Locate the cell with the specified text and output its (x, y) center coordinate. 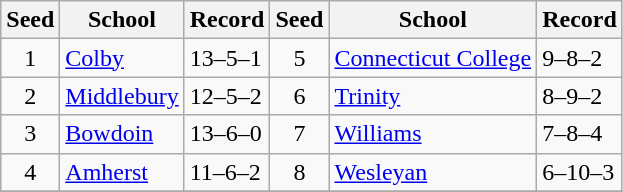
5 (300, 58)
Trinity (433, 96)
13–6–0 (227, 134)
8 (300, 172)
Connecticut College (433, 58)
Wesleyan (433, 172)
6 (300, 96)
7–8–4 (580, 134)
4 (30, 172)
Middlebury (122, 96)
3 (30, 134)
8–9–2 (580, 96)
Amherst (122, 172)
7 (300, 134)
6–10–3 (580, 172)
Williams (433, 134)
9–8–2 (580, 58)
12–5–2 (227, 96)
1 (30, 58)
Bowdoin (122, 134)
Colby (122, 58)
2 (30, 96)
11–6–2 (227, 172)
13–5–1 (227, 58)
